Return (x, y) of the center of cell containing provided text 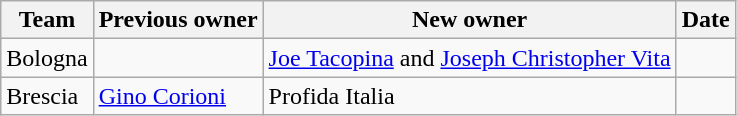
Profida Italia (470, 96)
Team (47, 20)
Bologna (47, 58)
Date (706, 20)
Previous owner (178, 20)
Brescia (47, 96)
New owner (470, 20)
Joe Tacopina and Joseph Christopher Vita (470, 58)
Gino Corioni (178, 96)
